Determine the [x, y] coordinate at the center of the cell enclosing the given text.  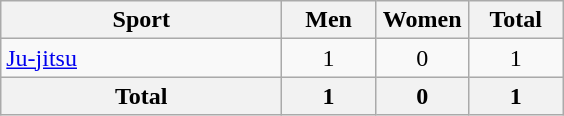
Men [329, 20]
Sport [142, 20]
Women [422, 20]
Ju-jitsu [142, 58]
